Search for the cell housing the specified text and yield its [x, y] center coordinate. 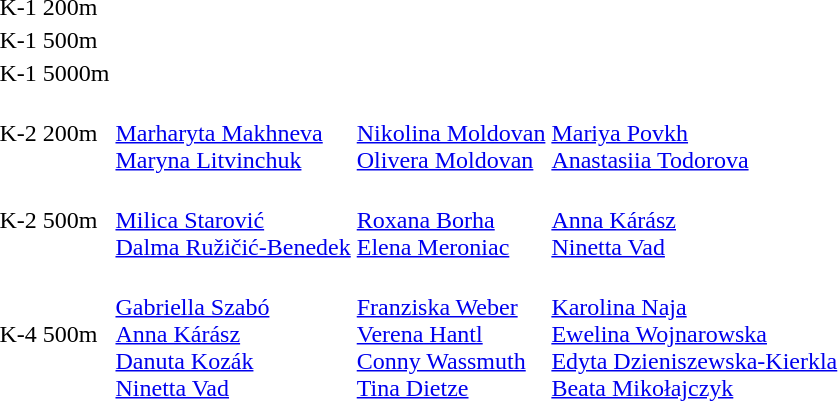
Milica StarovićDalma Ružičić-Benedek [233, 220]
Marharyta MakhnevaMaryna Litvinchuk [233, 133]
Roxana BorhaElena Meroniac [451, 220]
Nikolina MoldovanOlivera Moldovan [451, 133]
